Capture the cell that displays the provided text and extract its (X, Y) central coordinate. 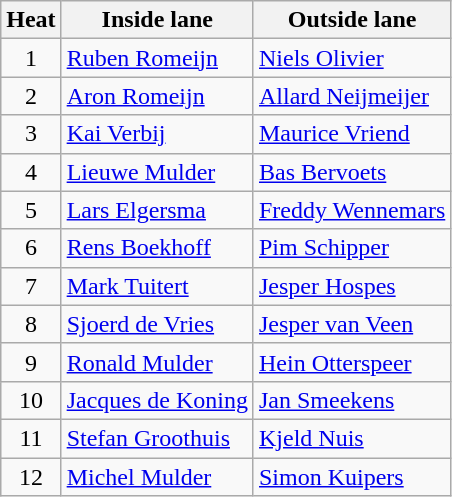
Jesper Hospes (352, 286)
Kai Verbij (157, 134)
Ronald Mulder (157, 362)
Simon Kuipers (352, 477)
Heat (31, 20)
Inside lane (157, 20)
Sjoerd de Vries (157, 324)
Aron Romeijn (157, 96)
10 (31, 400)
5 (31, 210)
Jesper van Veen (352, 324)
Jan Smeekens (352, 400)
12 (31, 477)
Allard Neijmeijer (352, 96)
2 (31, 96)
4 (31, 172)
Ruben Romeijn (157, 58)
Bas Bervoets (352, 172)
7 (31, 286)
Freddy Wennemars (352, 210)
1 (31, 58)
8 (31, 324)
Lieuwe Mulder (157, 172)
9 (31, 362)
Maurice Vriend (352, 134)
Stefan Groothuis (157, 438)
Rens Boekhoff (157, 248)
Michel Mulder (157, 477)
3 (31, 134)
Jacques de Koning (157, 400)
Niels Olivier (352, 58)
Pim Schipper (352, 248)
Kjeld Nuis (352, 438)
Hein Otterspeer (352, 362)
11 (31, 438)
Outside lane (352, 20)
6 (31, 248)
Lars Elgersma (157, 210)
Mark Tuitert (157, 286)
